Find where the given text appears and provide that cell's center as (X, Y) coordinate. 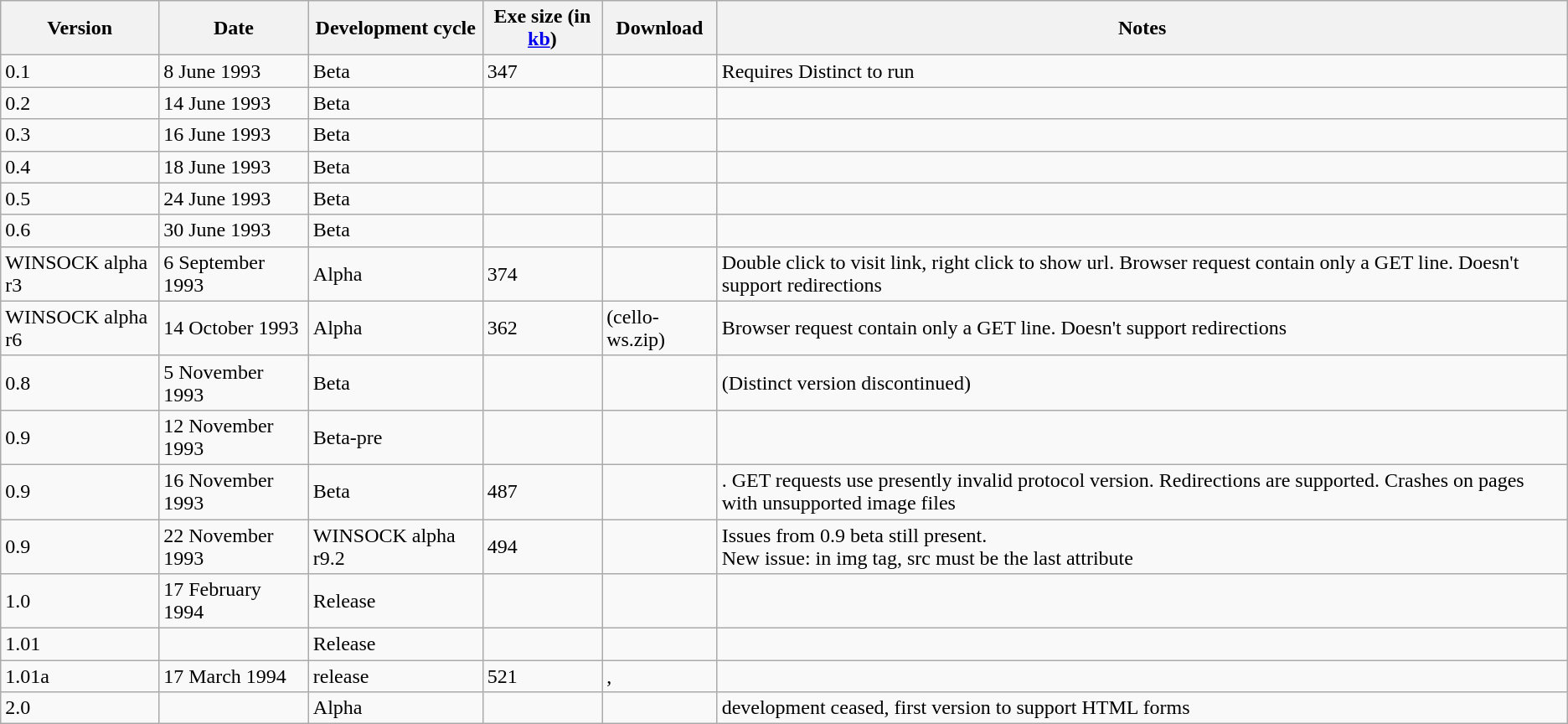
1.01 (80, 644)
WINSOCK alpha r3 (80, 273)
1.01a (80, 676)
494 (542, 546)
Beta-pre (395, 437)
development ceased, first version to support HTML forms (1142, 708)
487 (542, 491)
Double click to visit link, right click to show url. Browser request contain only a GET line. Doesn't support redirections (1142, 273)
14 October 1993 (235, 328)
347 (542, 71)
release (395, 676)
Development cycle (395, 28)
362 (542, 328)
0.5 (80, 199)
Issues from 0.9 beta still present.New issue: in img tag, src must be the last attribute (1142, 546)
6 September 1993 (235, 273)
22 November 1993 (235, 546)
2.0 (80, 708)
24 June 1993 (235, 199)
0.1 (80, 71)
0.8 (80, 382)
Version (80, 28)
Requires Distinct to run (1142, 71)
Download (660, 28)
, (660, 676)
18 June 1993 (235, 167)
374 (542, 273)
17 March 1994 (235, 676)
12 November 1993 (235, 437)
14 June 1993 (235, 103)
0.6 (80, 230)
Exe size (in kb) (542, 28)
(Distinct version discontinued) (1142, 382)
1.0 (80, 602)
16 June 1993 (235, 135)
Date (235, 28)
Notes (1142, 28)
8 June 1993 (235, 71)
Browser request contain only a GET line. Doesn't support redirections (1142, 328)
0.3 (80, 135)
0.2 (80, 103)
17 February 1994 (235, 602)
5 November 1993 (235, 382)
16 November 1993 (235, 491)
30 June 1993 (235, 230)
WINSOCK alpha r9.2 (395, 546)
(cello-ws.zip) (660, 328)
WINSOCK alpha r6 (80, 328)
0.4 (80, 167)
. GET requests use presently invalid protocol version. Redirections are supported. Crashes on pages with unsupported image files (1142, 491)
521 (542, 676)
